Pinpoint the cell where the given text exists, returning its (x, y) midpoint coordinate. 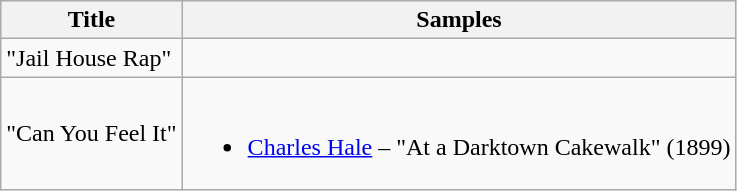
Title (92, 20)
Samples (459, 20)
"Jail House Rap" (92, 58)
Charles Hale – "At a Darktown Cakewalk" (1899) (459, 134)
"Can You Feel It" (92, 134)
